Extract the (x, y) coordinate from the center of the cell holding the provided text.  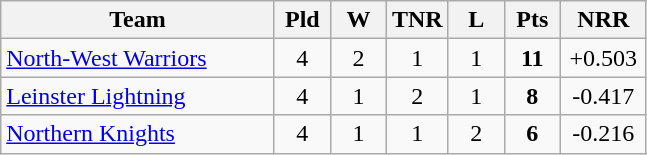
W (358, 20)
L (476, 20)
North-West Warriors (138, 58)
6 (532, 134)
Pts (532, 20)
-0.417 (603, 96)
Leinster Lightning (138, 96)
Northern Knights (138, 134)
TNR (417, 20)
8 (532, 96)
+0.503 (603, 58)
-0.216 (603, 134)
11 (532, 58)
Team (138, 20)
Pld (302, 20)
NRR (603, 20)
